Find where the given text appears and provide that cell's center as [x, y] coordinate. 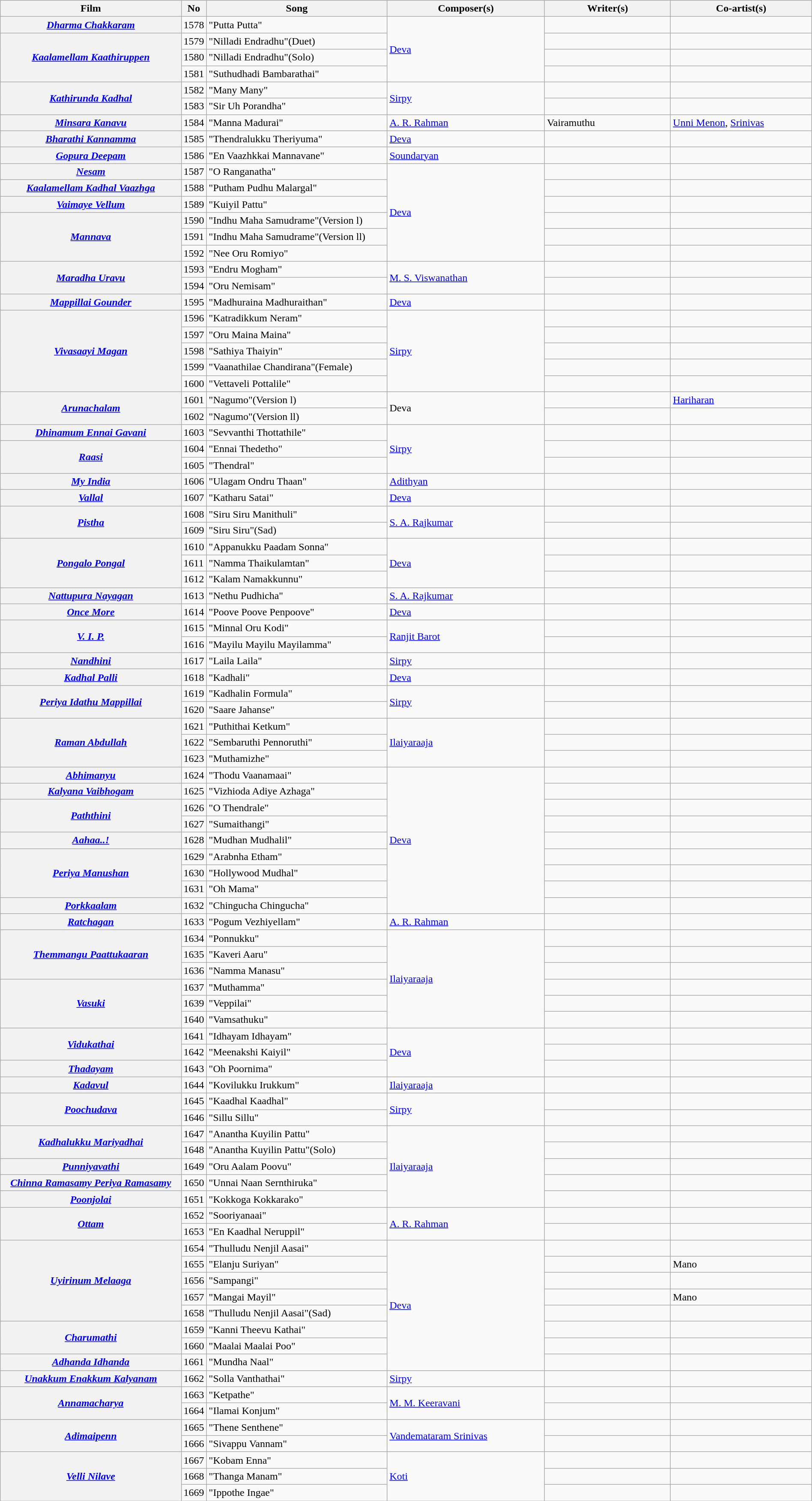
1635 [194, 954]
Mannava [91, 237]
"Ketpathe" [297, 1395]
"O Thendrale" [297, 808]
1665 [194, 1427]
"Idhayam Idhayam" [297, 1036]
1642 [194, 1052]
M. M. Keeravani [466, 1403]
"Appanukku Paadam Sonna" [297, 547]
"Laila Laila" [297, 661]
"Thulludu Nenjil Aasai"(Sad) [297, 1313]
"Hollywood Mudhal" [297, 873]
Vasuki [91, 1003]
Periya Manushan [91, 873]
Soundaryan [466, 155]
Composer(s) [466, 9]
1664 [194, 1411]
"Ponnukku" [297, 938]
"Arabnha Etham" [297, 857]
"Thanga Manam" [297, 1476]
Ratchagan [91, 922]
1585 [194, 139]
"Vizhioda Adiye Azhaga" [297, 791]
1584 [194, 123]
"Solla Vanthathai" [297, 1378]
1636 [194, 971]
1597 [194, 335]
1650 [194, 1183]
1643 [194, 1069]
Adimaipenn [91, 1435]
1612 [194, 579]
Raasi [91, 457]
1629 [194, 857]
1601 [194, 400]
Kalyana Vaibhogam [91, 791]
Nandhini [91, 661]
"Endru Mogham" [297, 270]
1639 [194, 1004]
1647 [194, 1134]
1619 [194, 693]
Raman Abdullah [91, 743]
Adhanda Idhanda [91, 1362]
Kaalamellam Kadhal Vaazhga [91, 188]
No [194, 9]
Annamacharya [91, 1403]
Pongalo Pongal [91, 563]
Film [91, 9]
"Siru Siru"(Sad) [297, 530]
"Kuiyil Pattu" [297, 204]
1632 [194, 905]
"Siru Siru Manithuli" [297, 514]
"Kalam Namakkunnu" [297, 579]
Vairamuthu [608, 123]
1640 [194, 1020]
"Veppilai" [297, 1004]
Mappillai Gounder [91, 302]
"Suthudhadi Bambarathai" [297, 74]
Poochudava [91, 1109]
"Namma Thaikulamtan" [297, 563]
1586 [194, 155]
"Mangai Mayil" [297, 1297]
Nesam [91, 171]
"Saare Jahanse" [297, 710]
1609 [194, 530]
1578 [194, 25]
"Kaveri Aaru" [297, 954]
"Indhu Maha Samudrame"(Version l) [297, 221]
M. S. Viswanathan [466, 278]
Kathirunda Kadhal [91, 98]
Abhimanyu [91, 775]
"Kanni Theevu Kathai" [297, 1330]
"Unnai Naan Sernthiruka" [297, 1183]
1666 [194, 1444]
"Ulagam Ondru Thaan" [297, 482]
Thadayam [91, 1069]
1624 [194, 775]
Chinna Ramasamy Periya Ramasamy [91, 1183]
"Sivappu Vannam" [297, 1444]
Vaimaye Vellum [91, 204]
"Vamsathuku" [297, 1020]
1651 [194, 1199]
"Namma Manasu" [297, 971]
1598 [194, 351]
Vidukathai [91, 1044]
"Indhu Maha Samudrame"(Version ll) [297, 237]
Pistha [91, 522]
"Anantha Kuyilin Pattu" [297, 1134]
"Thulludu Nenjil Aasai" [297, 1248]
Koti [466, 1476]
"En Vaazhkkai Mannavane" [297, 155]
1617 [194, 661]
"Oh Poornima" [297, 1069]
1579 [194, 41]
Punniyavathi [91, 1166]
Ranjit Barot [466, 636]
Adithyan [466, 482]
Uyirinum Melaaga [91, 1281]
Paththini [91, 816]
"O Ranganatha" [297, 171]
"Minnal Oru Kodi" [297, 628]
"En Kaadhal Neruppil" [297, 1231]
"Madhuraina Madhuraithan" [297, 302]
"Vaanathilae Chandirana"(Female) [297, 367]
1644 [194, 1085]
Minsara Kanavu [91, 123]
1659 [194, 1330]
"Thodu Vaanamaai" [297, 775]
"Kobam Enna" [297, 1460]
"Sillu Sillu" [297, 1118]
Vandemataram Srinivas [466, 1435]
"Thendral" [297, 465]
1600 [194, 383]
1663 [194, 1395]
"Ilamai Konjum" [297, 1411]
"Kokkoga Kokkarako" [297, 1199]
1607 [194, 498]
"Putta Putta" [297, 25]
1580 [194, 57]
"Sathiya Thaiyin" [297, 351]
1591 [194, 237]
My India [91, 482]
1660 [194, 1346]
1615 [194, 628]
1625 [194, 791]
"Many Many" [297, 90]
1626 [194, 808]
"Maalai Maalai Poo" [297, 1346]
"Nagumo"(Version l) [297, 400]
1654 [194, 1248]
"Sumaithangi" [297, 824]
Unakkum Enakkum Kalyanam [91, 1378]
1620 [194, 710]
Dhinamum Ennai Gavani [91, 432]
"Manna Madurai" [297, 123]
Bharathi Kannamma [91, 139]
"Poove Poove Penpoove" [297, 612]
"Kadhali" [297, 677]
1641 [194, 1036]
"Mudhan Mudhalil" [297, 840]
1646 [194, 1118]
V. I. P. [91, 636]
Kadhal Palli [91, 677]
1634 [194, 938]
Vallal [91, 498]
"Puthithai Ketkum" [297, 726]
"Katharu Satai" [297, 498]
"Oru Nemisam" [297, 286]
1628 [194, 840]
"Sembaruthi Pennoruthi" [297, 743]
Periya Idathu Mappillai [91, 701]
1594 [194, 286]
1590 [194, 221]
Poonjolai [91, 1199]
1622 [194, 743]
1652 [194, 1215]
1661 [194, 1362]
1662 [194, 1378]
"Ippothe Ingae" [297, 1492]
"Nilladi Endradhu"(Duet) [297, 41]
Vivasaayi Magan [91, 351]
Kadavul [91, 1085]
"Ennai Thedetho" [297, 449]
"Putham Pudhu Malargal" [297, 188]
"Pogum Vezhiyellam" [297, 922]
1653 [194, 1231]
1618 [194, 677]
"Oru Aalam Poovu" [297, 1166]
Writer(s) [608, 9]
1602 [194, 416]
1613 [194, 596]
1606 [194, 482]
1593 [194, 270]
Kadhalukku Mariyadhai [91, 1142]
1587 [194, 171]
"Muthamma" [297, 987]
"Thendralukku Theriyuma" [297, 139]
Unni Menon, Srinivas [741, 123]
1616 [194, 644]
1645 [194, 1101]
Velli Nilave [91, 1476]
1655 [194, 1264]
1668 [194, 1476]
"Mundha Naal" [297, 1362]
Charumathi [91, 1338]
1669 [194, 1492]
1599 [194, 367]
1595 [194, 302]
1657 [194, 1297]
1610 [194, 547]
"Nilladi Endradhu"(Solo) [297, 57]
1603 [194, 432]
1630 [194, 873]
1588 [194, 188]
"Sooriyanaai" [297, 1215]
1627 [194, 824]
"Meenakshi Kaiyil" [297, 1052]
Ottam [91, 1223]
1667 [194, 1460]
Co-artist(s) [741, 9]
"Kaadhal Kaadhal" [297, 1101]
Hariharan [741, 400]
"Sampangi" [297, 1281]
"Muthamizhe" [297, 759]
"Chingucha Chingucha" [297, 905]
"Mayilu Mayilu Mayilamma" [297, 644]
"Nagumo"(Version ll) [297, 416]
1631 [194, 889]
1649 [194, 1166]
Nattupura Nayagan [91, 596]
"Oru Maina Maina" [297, 335]
"Nee Oru Romiyo" [297, 253]
"Katradikkum Neram" [297, 318]
1648 [194, 1150]
1621 [194, 726]
1589 [194, 204]
1596 [194, 318]
"Anantha Kuyilin Pattu"(Solo) [297, 1150]
Maradha Uravu [91, 278]
1633 [194, 922]
1583 [194, 106]
Porkkaalam [91, 905]
Once More [91, 612]
1658 [194, 1313]
"Kadhalin Formula" [297, 693]
Themmangu Paattukaaran [91, 954]
Arunachalam [91, 408]
1605 [194, 465]
Kaalamellam Kaathiruppen [91, 57]
1604 [194, 449]
1581 [194, 74]
1592 [194, 253]
Song [297, 9]
"Oh Mama" [297, 889]
"Kovilukku Irukkum" [297, 1085]
1623 [194, 759]
1637 [194, 987]
Aahaa..! [91, 840]
"Vettaveli Pottalile" [297, 383]
1608 [194, 514]
1611 [194, 563]
1656 [194, 1281]
1582 [194, 90]
"Sevvanthi Thottathile" [297, 432]
"Nethu Pudhicha" [297, 596]
"Thene Senthene" [297, 1427]
"Sir Uh Porandha" [297, 106]
1614 [194, 612]
Gopura Deepam [91, 155]
"Elanju Suriyan" [297, 1264]
Dharma Chakkaram [91, 25]
